Locate the cell with the specified text and output its (x, y) center coordinate. 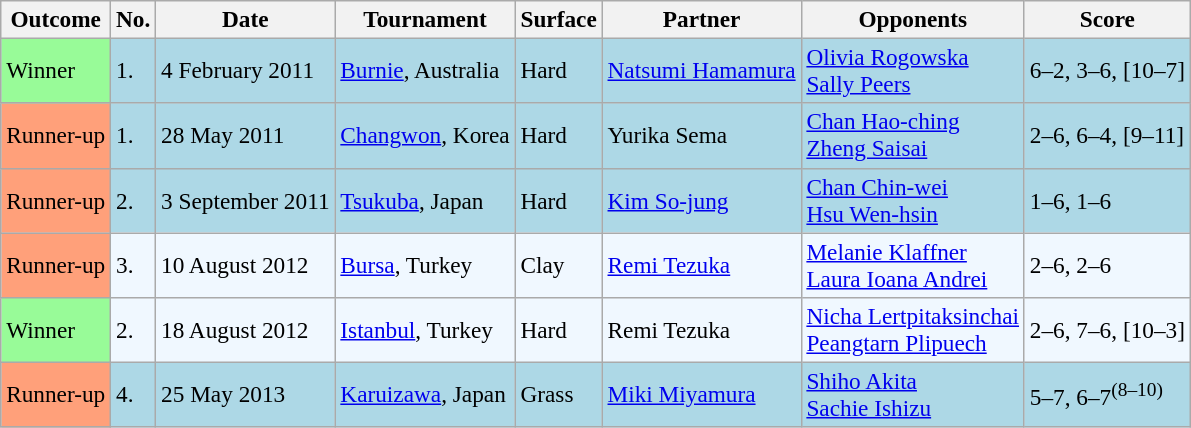
Date (246, 19)
No. (134, 19)
2–6, 6–4, [9–11] (1107, 136)
Karuizawa, Japan (425, 394)
4 February 2011 (246, 70)
Partner (702, 19)
6–2, 3–6, [10–7] (1107, 70)
2–6, 2–6 (1107, 264)
Bursa, Turkey (425, 264)
Surface (558, 19)
10 August 2012 (246, 264)
5–7, 6–7(8–10) (1107, 394)
Istanbul, Turkey (425, 330)
25 May 2013 (246, 394)
Natsumi Hamamura (702, 70)
Clay (558, 264)
Changwon, Korea (425, 136)
Yurika Sema (702, 136)
Kim So-jung (702, 200)
Tournament (425, 19)
3 September 2011 (246, 200)
Grass (558, 394)
2–6, 7–6, [10–3] (1107, 330)
4. (134, 394)
Melanie Klaffner Laura Ioana Andrei (912, 264)
Opponents (912, 19)
28 May 2011 (246, 136)
Chan Hao-ching Zheng Saisai (912, 136)
Outcome (56, 19)
18 August 2012 (246, 330)
1–6, 1–6 (1107, 200)
Burnie, Australia (425, 70)
Chan Chin-wei Hsu Wen-hsin (912, 200)
Score (1107, 19)
Nicha Lertpitaksinchai Peangtarn Plipuech (912, 330)
Olivia Rogowska Sally Peers (912, 70)
Miki Miyamura (702, 394)
3. (134, 264)
Shiho Akita Sachie Ishizu (912, 394)
Tsukuba, Japan (425, 200)
